Find where the given text appears and provide that cell's center as [X, Y] coordinate. 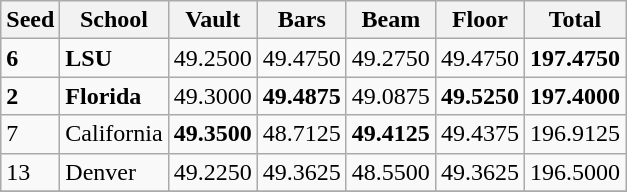
Total [574, 20]
49.2750 [390, 58]
49.2500 [212, 58]
49.0875 [390, 96]
13 [30, 172]
197.4000 [574, 96]
Denver [114, 172]
49.5250 [480, 96]
Vault [212, 20]
6 [30, 58]
196.9125 [574, 134]
Seed [30, 20]
49.4875 [302, 96]
Bars [302, 20]
7 [30, 134]
196.5000 [574, 172]
49.3500 [212, 134]
Floor [480, 20]
49.4375 [480, 134]
2 [30, 96]
LSU [114, 58]
49.2250 [212, 172]
48.5500 [390, 172]
California [114, 134]
49.4125 [390, 134]
48.7125 [302, 134]
49.3000 [212, 96]
School [114, 20]
197.4750 [574, 58]
Beam [390, 20]
Florida [114, 96]
